For the text-containing cell, return its midpoint in (X, Y) coordinate format. 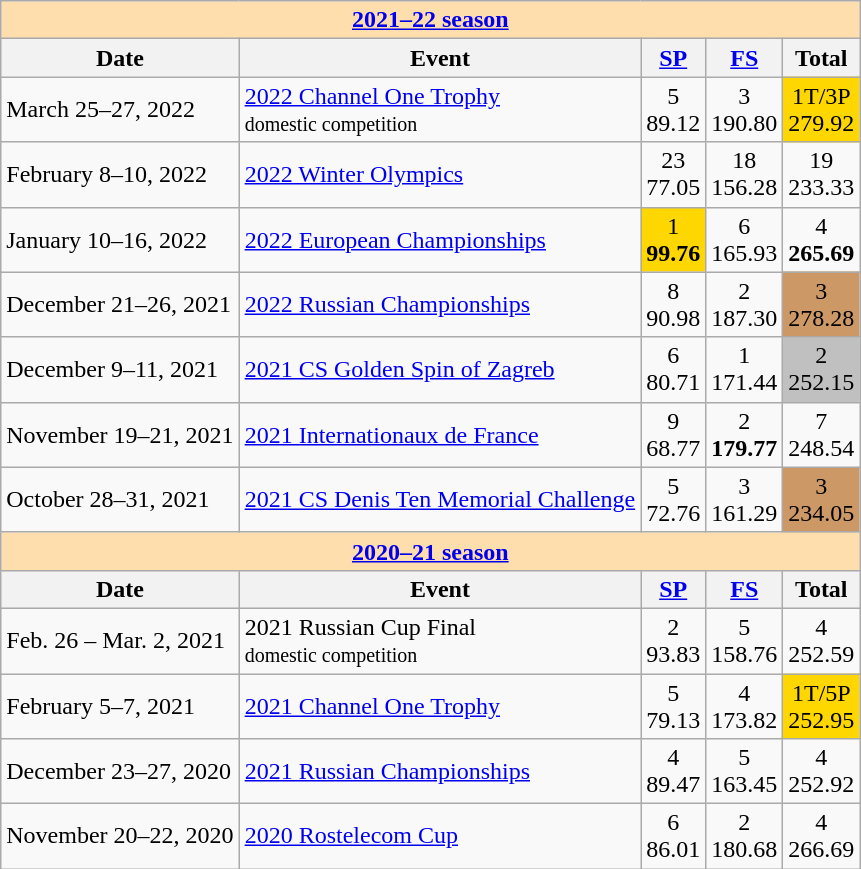
5 158.76 (744, 640)
2020–21 season (430, 551)
2 252.15 (822, 370)
2022 Russian Championships (440, 304)
February 8–10, 2022 (120, 174)
3 234.05 (822, 500)
4 266.69 (822, 836)
November 19–21, 2021 (120, 434)
5 72.76 (674, 500)
2 179.77 (744, 434)
2021–22 season (430, 20)
2 180.68 (744, 836)
23 77.05 (674, 174)
4 265.69 (822, 240)
5 163.45 (744, 772)
6 165.93 (744, 240)
2 93.83 (674, 640)
2022 European Championships (440, 240)
5 79.13 (674, 706)
5 89.12 (674, 110)
4 252.92 (822, 772)
8 90.98 (674, 304)
1 99.76 (674, 240)
1T/3P 279.92 (822, 110)
4 89.47 (674, 772)
December 21–26, 2021 (120, 304)
3 161.29 (744, 500)
18 156.28 (744, 174)
January 10–16, 2022 (120, 240)
6 86.01 (674, 836)
6 80.71 (674, 370)
2021 CS Denis Ten Memorial Challenge (440, 500)
4 173.82 (744, 706)
2021 CS Golden Spin of Zagreb (440, 370)
2022 Channel One Trophy domestic competition (440, 110)
3 190.80 (744, 110)
9 68.77 (674, 434)
2020 Rostelecom Cup (440, 836)
2021 Russian Championships (440, 772)
2021 Channel One Trophy (440, 706)
October 28–31, 2021 (120, 500)
2021 Internationaux de France (440, 434)
3 278.28 (822, 304)
Feb. 26 – Mar. 2, 2021 (120, 640)
19 233.33 (822, 174)
2 187.30 (744, 304)
1T/5P 252.95 (822, 706)
November 20–22, 2020 (120, 836)
December 23–27, 2020 (120, 772)
2021 Russian Cup Final domestic competition (440, 640)
March 25–27, 2022 (120, 110)
7 248.54 (822, 434)
February 5–7, 2021 (120, 706)
4 252.59 (822, 640)
2022 Winter Olympics (440, 174)
1 171.44 (744, 370)
December 9–11, 2021 (120, 370)
